Return (x, y) of the center of cell containing provided text 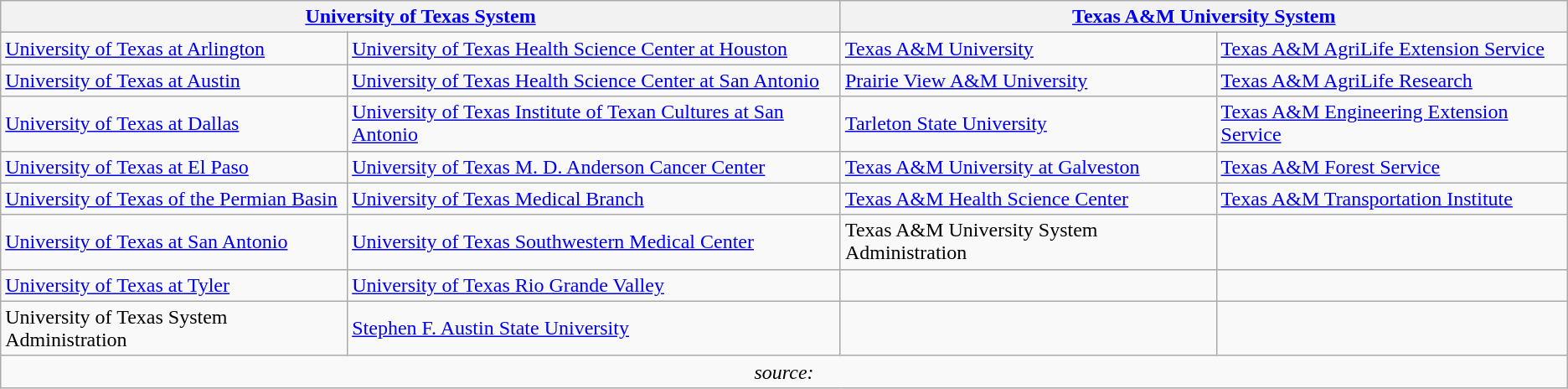
Texas A&M Engineering Extension Service (1392, 124)
Tarleton State University (1029, 124)
source: (784, 371)
Texas A&M University System (1204, 17)
Texas A&M AgriLife Extension Service (1392, 49)
Texas A&M Transportation Institute (1392, 199)
University of Texas System (420, 17)
Prairie View A&M University (1029, 80)
University of Texas Health Science Center at Houston (595, 49)
Texas A&M University System Administration (1029, 241)
Texas A&M Forest Service (1392, 167)
Texas A&M University (1029, 49)
University of Texas Rio Grande Valley (595, 285)
University of Texas at Arlington (174, 49)
Texas A&M University at Galveston (1029, 167)
University of Texas System Administration (174, 329)
University of Texas at Tyler (174, 285)
Texas A&M AgriLife Research (1392, 80)
University of Texas at San Antonio (174, 241)
University of Texas at Dallas (174, 124)
University of Texas at Austin (174, 80)
University of Texas of the Permian Basin (174, 199)
Stephen F. Austin State University (595, 329)
University of Texas Health Science Center at San Antonio (595, 80)
University of Texas Medical Branch (595, 199)
University of Texas at El Paso (174, 167)
Texas A&M Health Science Center (1029, 199)
University of Texas M. D. Anderson Cancer Center (595, 167)
University of Texas Southwestern Medical Center (595, 241)
University of Texas Institute of Texan Cultures at San Antonio (595, 124)
